Determine the [x, y] coordinate at the center of the cell enclosing the given text.  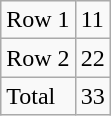
22 [92, 58]
33 [92, 96]
11 [92, 20]
Total [38, 96]
Row 2 [38, 58]
Row 1 [38, 20]
